Detect which cell encompasses the target text, then output its (x, y) center coordinate. 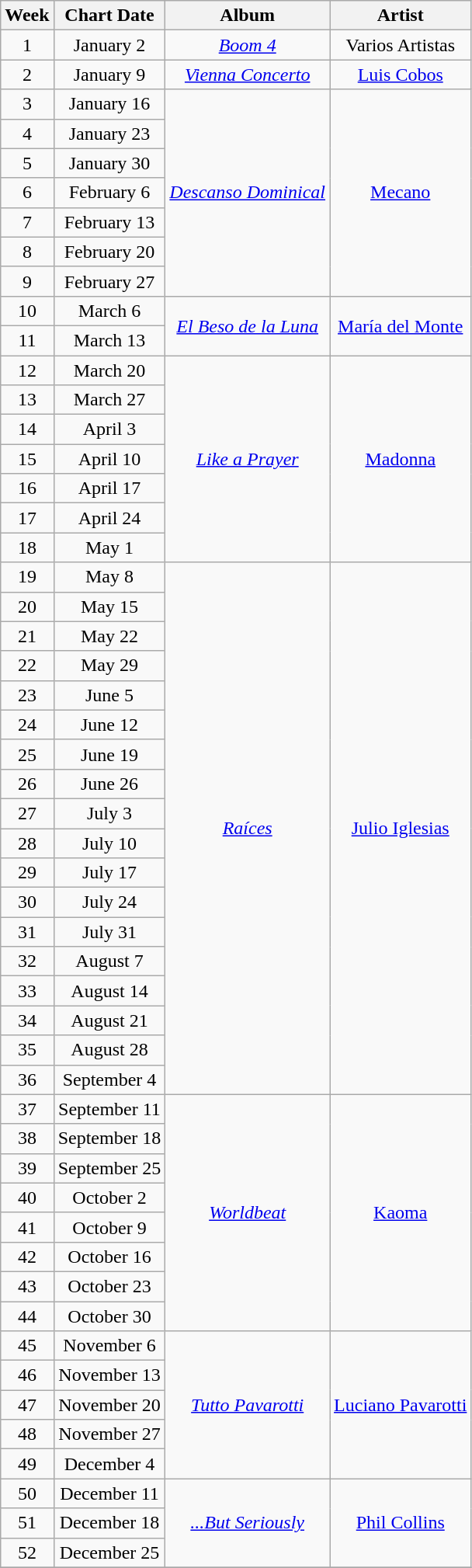
September 18 (109, 1139)
Tutto Pavarotti (248, 1405)
January 2 (109, 45)
Phil Collins (401, 1523)
Boom 4 (248, 45)
June 12 (109, 725)
27 (27, 813)
49 (27, 1464)
October 23 (109, 1286)
19 (27, 577)
50 (27, 1493)
October 30 (109, 1316)
December 4 (109, 1464)
July 17 (109, 873)
February 27 (109, 281)
12 (27, 370)
April 3 (109, 429)
October 9 (109, 1227)
9 (27, 281)
45 (27, 1346)
30 (27, 902)
May 1 (109, 548)
March 27 (109, 400)
17 (27, 518)
January 30 (109, 163)
August 21 (109, 1020)
February 6 (109, 193)
8 (27, 252)
26 (27, 784)
11 (27, 340)
5 (27, 163)
44 (27, 1316)
37 (27, 1109)
Mecano (401, 193)
43 (27, 1286)
Vienna Concerto (248, 75)
October 16 (109, 1257)
Luis Cobos (401, 75)
40 (27, 1198)
August 7 (109, 961)
November 13 (109, 1375)
Descanso Dominical (248, 193)
November 6 (109, 1346)
31 (27, 932)
September 11 (109, 1109)
4 (27, 134)
Like a Prayer (248, 459)
Luciano Pavarotti (401, 1405)
October 2 (109, 1198)
25 (27, 754)
24 (27, 725)
Madonna (401, 459)
February 13 (109, 222)
47 (27, 1405)
June 5 (109, 695)
...But Seriously (248, 1523)
December 18 (109, 1523)
34 (27, 1020)
April 10 (109, 459)
36 (27, 1080)
El Beso de la Luna (248, 325)
August 28 (109, 1050)
July 24 (109, 902)
September 4 (109, 1080)
January 16 (109, 104)
Artist (401, 16)
51 (27, 1523)
August 14 (109, 991)
July 10 (109, 843)
32 (27, 961)
March 13 (109, 340)
June 26 (109, 784)
16 (27, 488)
July 3 (109, 813)
15 (27, 459)
38 (27, 1139)
February 20 (109, 252)
June 19 (109, 754)
Julio Iglesias (401, 828)
21 (27, 636)
Raíces (248, 828)
1 (27, 45)
Chart Date (109, 16)
42 (27, 1257)
May 8 (109, 577)
48 (27, 1434)
Kaoma (401, 1212)
Worldbeat (248, 1212)
March 20 (109, 370)
6 (27, 193)
November 27 (109, 1434)
2 (27, 75)
52 (27, 1552)
41 (27, 1227)
23 (27, 695)
7 (27, 222)
Week (27, 16)
14 (27, 429)
46 (27, 1375)
December 11 (109, 1493)
March 6 (109, 311)
July 31 (109, 932)
December 25 (109, 1552)
35 (27, 1050)
April 17 (109, 488)
November 20 (109, 1405)
13 (27, 400)
18 (27, 548)
28 (27, 843)
39 (27, 1168)
33 (27, 991)
January 23 (109, 134)
29 (27, 873)
Varios Artistas (401, 45)
January 9 (109, 75)
10 (27, 311)
May 22 (109, 636)
April 24 (109, 518)
22 (27, 666)
20 (27, 607)
María del Monte (401, 325)
September 25 (109, 1168)
Album (248, 16)
May 29 (109, 666)
3 (27, 104)
May 15 (109, 607)
